Determine the (X, Y) coordinate at the center of the cell enclosing the given text.  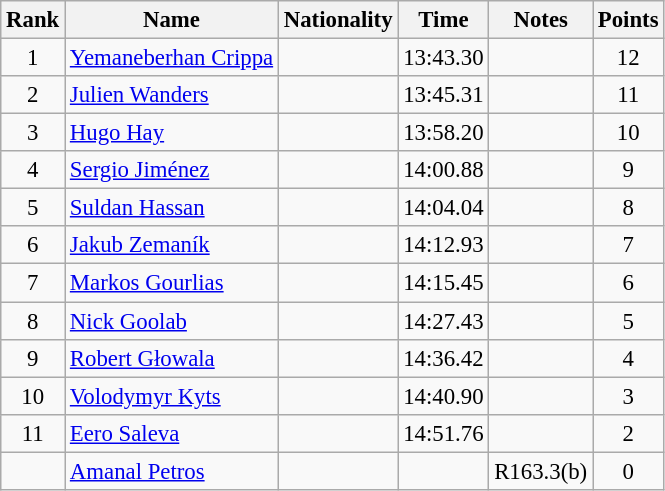
Rank (33, 20)
Yemaneberhan Crippa (172, 58)
12 (628, 58)
14:15.45 (444, 283)
14:00.88 (444, 170)
13:43.30 (444, 58)
Sergio Jiménez (172, 170)
Julien Wanders (172, 95)
Markos Gourlias (172, 283)
14:36.42 (444, 358)
Jakub Zemaník (172, 245)
13:58.20 (444, 133)
Nick Goolab (172, 321)
Hugo Hay (172, 133)
14:51.76 (444, 433)
Suldan Hassan (172, 208)
R163.3(b) (541, 471)
Robert Głowala (172, 358)
0 (628, 471)
13:45.31 (444, 95)
1 (33, 58)
Time (444, 20)
Eero Saleva (172, 433)
Points (628, 20)
14:40.90 (444, 396)
14:04.04 (444, 208)
Name (172, 20)
14:12.93 (444, 245)
14:27.43 (444, 321)
Amanal Petros (172, 471)
Nationality (338, 20)
Volodymyr Kyts (172, 396)
Notes (541, 20)
